From the cell containing the given text, extract its center point as (x, y) coordinate. 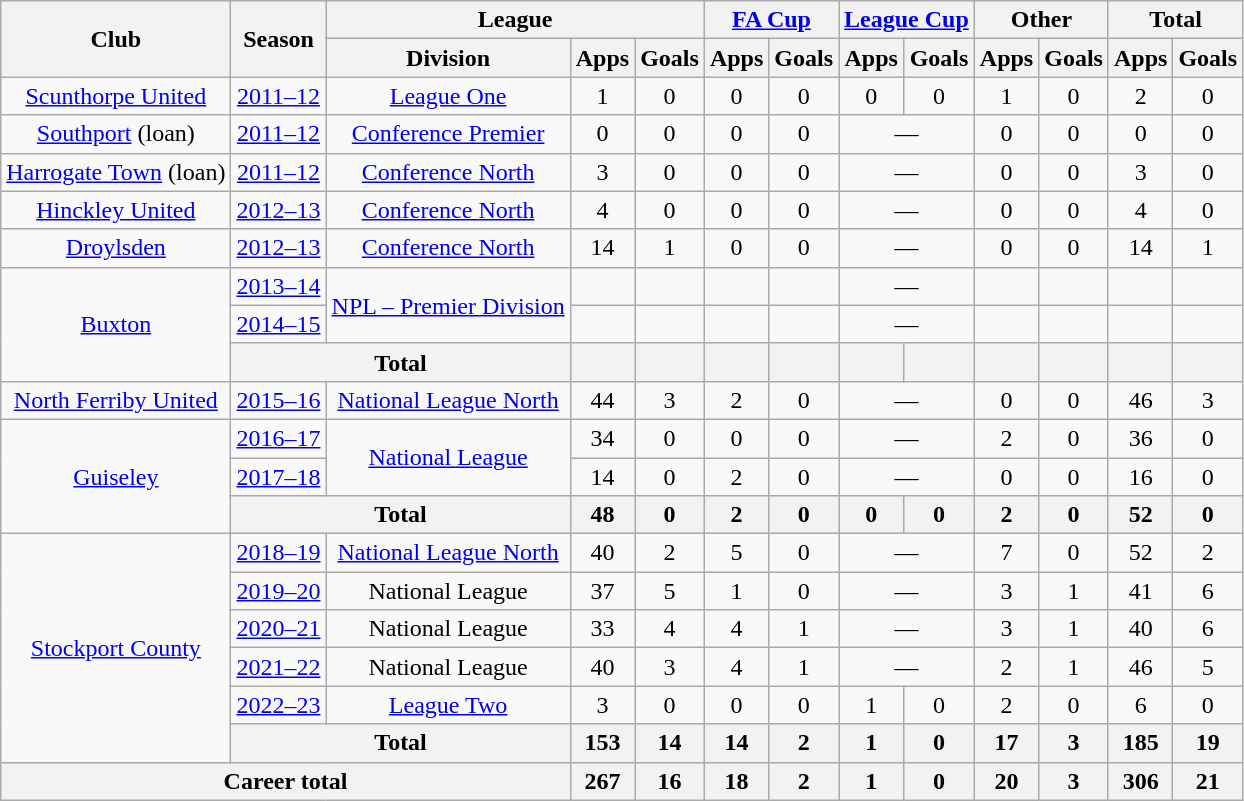
2019–20 (278, 591)
Other (1041, 20)
Hinckley United (116, 210)
FA Cup (771, 20)
185 (1140, 743)
41 (1140, 591)
2020–21 (278, 629)
Southport (loan) (116, 134)
2022–23 (278, 705)
2013–14 (278, 286)
Club (116, 39)
Guiseley (116, 476)
2018–19 (278, 553)
Droylsden (116, 248)
7 (1006, 553)
Season (278, 39)
153 (602, 743)
2015–16 (278, 400)
Harrogate Town (loan) (116, 172)
League Cup (907, 20)
2014–15 (278, 324)
2021–22 (278, 667)
21 (1208, 781)
17 (1006, 743)
267 (602, 781)
19 (1208, 743)
2017–18 (278, 477)
Stockport County (116, 648)
33 (602, 629)
34 (602, 438)
2016–17 (278, 438)
NPL – Premier Division (448, 305)
20 (1006, 781)
306 (1140, 781)
48 (602, 515)
League One (448, 96)
League Two (448, 705)
Career total (286, 781)
Division (448, 58)
44 (602, 400)
Conference Premier (448, 134)
North Ferriby United (116, 400)
37 (602, 591)
Buxton (116, 324)
League (515, 20)
Scunthorpe United (116, 96)
36 (1140, 438)
18 (736, 781)
